For the text-containing cell, return its midpoint in (X, Y) coordinate format. 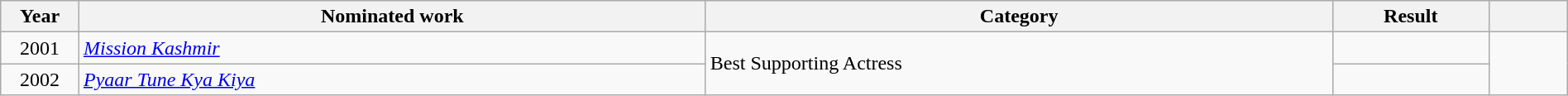
Year (40, 17)
Pyaar Tune Kya Kiya (392, 79)
2002 (40, 79)
Best Supporting Actress (1019, 64)
Nominated work (392, 17)
Mission Kashmir (392, 48)
2001 (40, 48)
Category (1019, 17)
Result (1411, 17)
